Determine the (X, Y) coordinate at the center of the cell enclosing the given text.  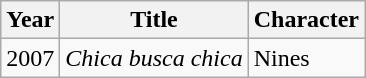
Character (306, 20)
Year (30, 20)
Nines (306, 58)
2007 (30, 58)
Chica busca chica (154, 58)
Title (154, 20)
